Return (X, Y) of the center of cell containing provided text 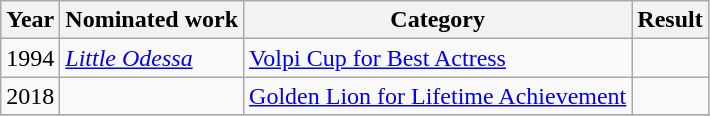
Golden Lion for Lifetime Achievement (438, 96)
Nominated work (152, 20)
Result (670, 20)
1994 (30, 58)
2018 (30, 96)
Category (438, 20)
Little Odessa (152, 58)
Year (30, 20)
Volpi Cup for Best Actress (438, 58)
